From the cell containing the given text, extract its center point as [x, y] coordinate. 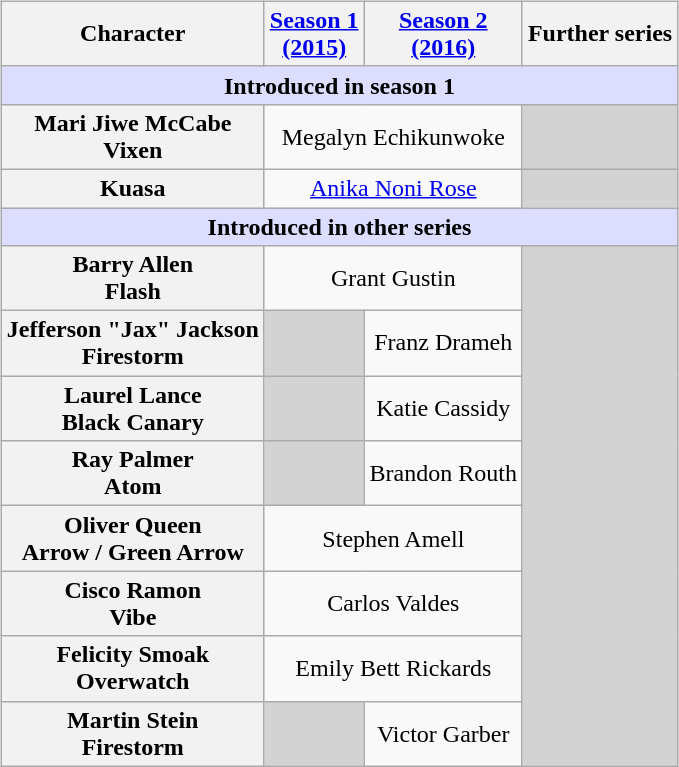
Season 1(2015) [314, 34]
Megalyn Echikunwoke [393, 136]
Emily Bett Rickards [393, 668]
Martin SteinFirestorm [132, 734]
Further series [600, 34]
Season 2(2016) [443, 34]
Character [132, 34]
Introduced in season 1 [339, 85]
Kuasa [132, 188]
Felicity SmoakOverwatch [132, 668]
Franz Drameh [443, 344]
Katie Cassidy [443, 408]
Mari Jiwe McCabeVixen [132, 136]
Anika Noni Rose [393, 188]
Barry AllenFlash [132, 278]
Ray PalmerAtom [132, 474]
Oliver QueenArrow / Green Arrow [132, 538]
Jefferson "Jax" JacksonFirestorm [132, 344]
Stephen Amell [393, 538]
Cisco RamonVibe [132, 604]
Carlos Valdes [393, 604]
Victor Garber [443, 734]
Introduced in other series [339, 227]
Brandon Routh [443, 474]
Grant Gustin [393, 278]
Laurel LanceBlack Canary [132, 408]
